Provide the [X, Y] coordinate of the cell's center where the given text is located.  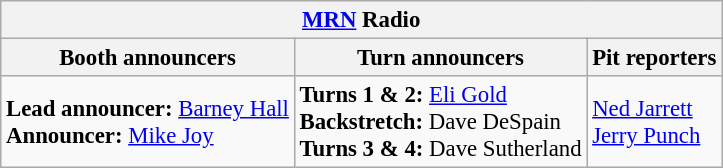
Turn announcers [440, 58]
Lead announcer: Barney HallAnnouncer: Mike Joy [148, 122]
Ned JarrettJerry Punch [654, 122]
Pit reporters [654, 58]
Booth announcers [148, 58]
MRN Radio [362, 20]
Turns 1 & 2: Eli Gold Backstretch: Dave DeSpain Turns 3 & 4: Dave Sutherland [440, 122]
